Search for the cell housing the specified text and yield its [x, y] center coordinate. 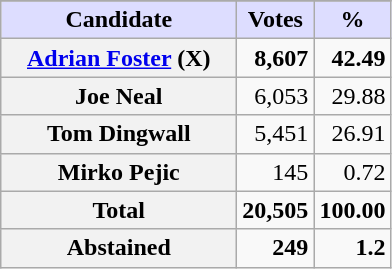
145 [276, 172]
6,053 [276, 96]
Joe Neal [119, 96]
Total [119, 210]
20,505 [276, 210]
Votes [276, 20]
1.2 [352, 248]
% [352, 20]
Adrian Foster (X) [119, 58]
5,451 [276, 134]
29.88 [352, 96]
Abstained [119, 248]
100.00 [352, 210]
Mirko Pejic [119, 172]
26.91 [352, 134]
42.49 [352, 58]
Candidate [119, 20]
Tom Dingwall [119, 134]
8,607 [276, 58]
0.72 [352, 172]
249 [276, 248]
